For the text-containing cell, return its midpoint in (X, Y) coordinate format. 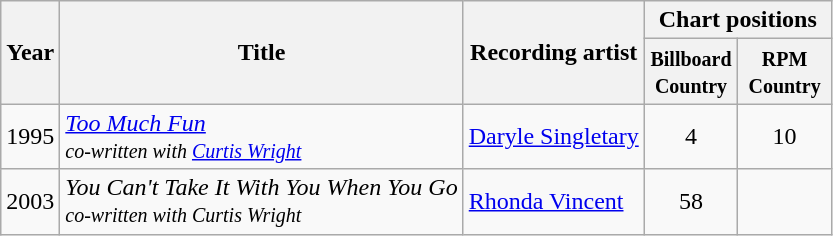
Chart positions (738, 20)
58 (691, 202)
RPM Country (785, 72)
10 (785, 136)
2003 (30, 202)
1995 (30, 136)
Daryle Singletary (554, 136)
Recording artist (554, 52)
Year (30, 52)
Too Much Fun co-written with Curtis Wright (262, 136)
Billboard Country (691, 72)
4 (691, 136)
You Can't Take It With You When You Go co-written with Curtis Wright (262, 202)
Title (262, 52)
Rhonda Vincent (554, 202)
